Pinpoint the cell where the given text exists, returning its [x, y] midpoint coordinate. 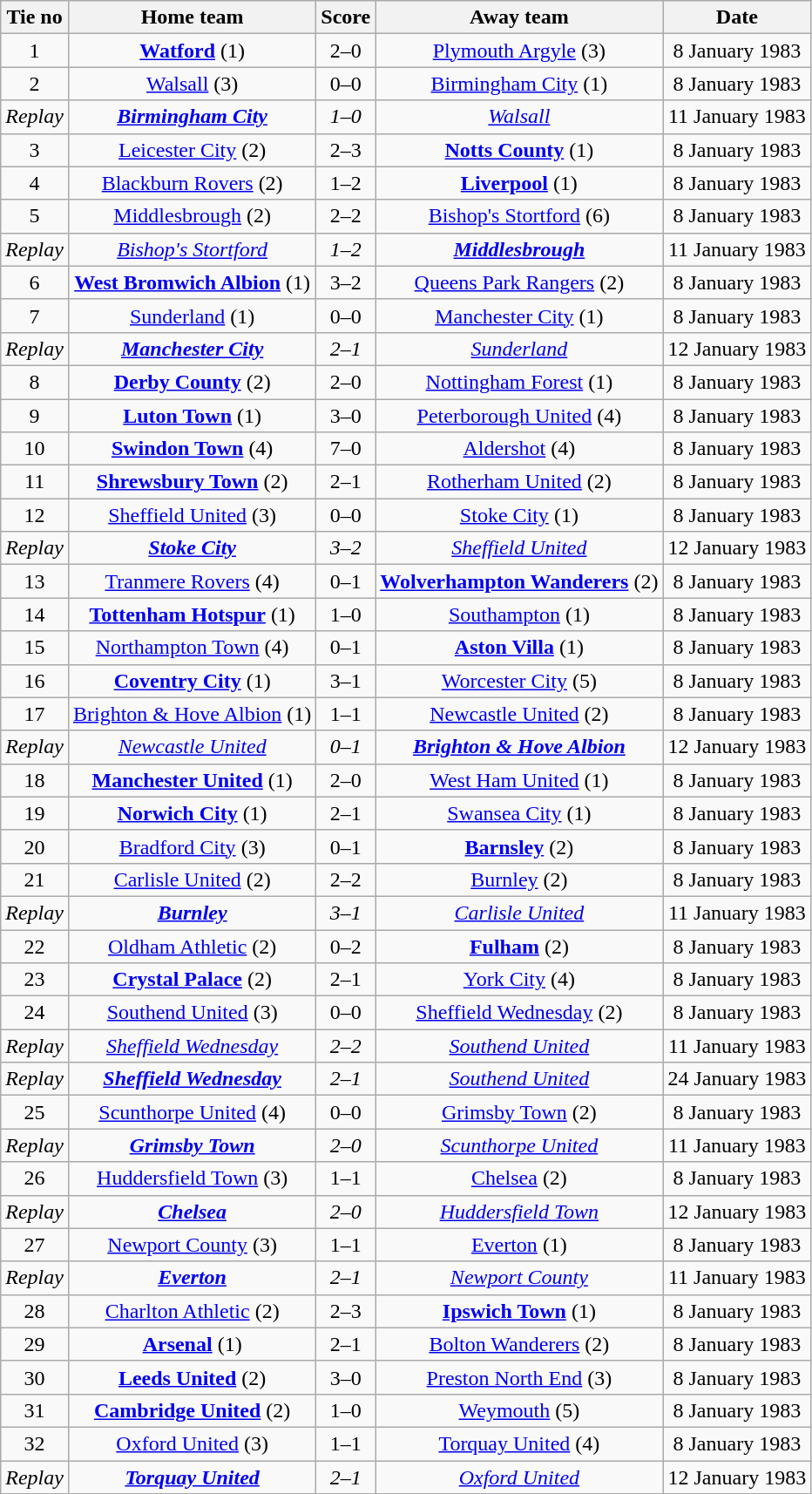
31 [35, 1410]
Stoke City [192, 548]
Stoke City (1) [519, 515]
Home team [192, 17]
Arsenal (1) [192, 1344]
Coventry City (1) [192, 681]
7 [35, 316]
Newcastle United (2) [519, 714]
Birmingham City [192, 117]
Sheffield United (3) [192, 515]
24 [35, 1013]
West Bromwich Albion (1) [192, 282]
Aldershot (4) [519, 449]
Nottingham Forest (1) [519, 382]
Huddersfield Town (3) [192, 1178]
12 [35, 515]
Bishop's Stortford [192, 249]
Barnsley (2) [519, 846]
16 [35, 681]
Grimsby Town [192, 1145]
19 [35, 813]
Sunderland (1) [192, 316]
Everton (1) [519, 1245]
Burnley (2) [519, 879]
Notts County (1) [519, 150]
10 [35, 449]
West Ham United (1) [519, 780]
Peterborough United (4) [519, 416]
18 [35, 780]
0–2 [346, 946]
Newport County [519, 1278]
Sheffield United [519, 548]
Brighton & Hove Albion (1) [192, 714]
3 [35, 150]
Huddersfield Town [519, 1212]
Score [346, 17]
Swansea City (1) [519, 813]
26 [35, 1178]
1 [35, 51]
Northampton Town (4) [192, 648]
Rotherham United (2) [519, 482]
28 [35, 1311]
Manchester City (1) [519, 316]
Preston North End (3) [519, 1377]
Newport County (3) [192, 1245]
Scunthorpe United (4) [192, 1112]
8 [35, 382]
Date [737, 17]
9 [35, 416]
Liverpool (1) [519, 183]
Everton [192, 1278]
Walsall (3) [192, 84]
Weymouth (5) [519, 1410]
Sheffield Wednesday (2) [519, 1013]
32 [35, 1443]
Blackburn Rovers (2) [192, 183]
Oxford United (3) [192, 1443]
Away team [519, 17]
17 [35, 714]
27 [35, 1245]
Southampton (1) [519, 615]
Watford (1) [192, 51]
24 January 1983 [737, 1079]
23 [35, 980]
Middlesbrough (2) [192, 216]
Grimsby Town (2) [519, 1112]
Torquay United (4) [519, 1443]
Leeds United (2) [192, 1377]
Crystal Palace (2) [192, 980]
2 [35, 84]
Walsall [519, 117]
7–0 [346, 449]
Manchester City [192, 349]
Carlisle United [519, 913]
Chelsea (2) [519, 1178]
York City (4) [519, 980]
Derby County (2) [192, 382]
Charlton Athletic (2) [192, 1311]
22 [35, 946]
Sunderland [519, 349]
Bishop's Stortford (6) [519, 216]
Carlisle United (2) [192, 879]
Birmingham City (1) [519, 84]
Cambridge United (2) [192, 1410]
Shrewsbury Town (2) [192, 482]
Southend United (3) [192, 1013]
Worcester City (5) [519, 681]
Torquay United [192, 1477]
20 [35, 846]
Chelsea [192, 1212]
Tottenham Hotspur (1) [192, 615]
Fulham (2) [519, 946]
Bolton Wanderers (2) [519, 1344]
4 [35, 183]
13 [35, 581]
Tie no [35, 17]
Brighton & Hove Albion [519, 747]
Swindon Town (4) [192, 449]
5 [35, 216]
25 [35, 1112]
Bradford City (3) [192, 846]
Norwich City (1) [192, 813]
Leicester City (2) [192, 150]
Luton Town (1) [192, 416]
21 [35, 879]
Ipswich Town (1) [519, 1311]
30 [35, 1377]
11 [35, 482]
Wolverhampton Wanderers (2) [519, 581]
14 [35, 615]
Tranmere Rovers (4) [192, 581]
29 [35, 1344]
Oldham Athletic (2) [192, 946]
Middlesbrough [519, 249]
Scunthorpe United [519, 1145]
Aston Villa (1) [519, 648]
Oxford United [519, 1477]
Manchester United (1) [192, 780]
Newcastle United [192, 747]
15 [35, 648]
Plymouth Argyle (3) [519, 51]
Burnley [192, 913]
6 [35, 282]
Queens Park Rangers (2) [519, 282]
